Output the [X, Y] coordinate of the center of the cell containing the given text.  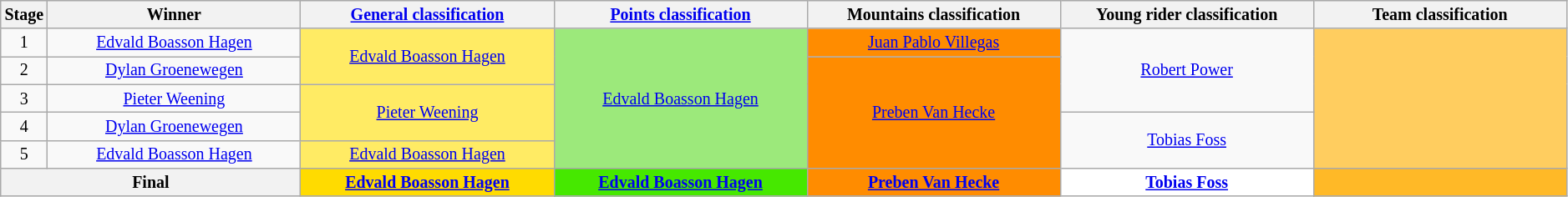
Team classification [1440, 15]
Mountains classification [934, 15]
Points classification [680, 15]
2 [24, 70]
5 [24, 154]
4 [24, 127]
Young rider classification [1186, 15]
Juan Pablo Villegas [934, 43]
Stage [24, 15]
Winner [174, 15]
Robert Power [1186, 71]
1 [24, 43]
Final [150, 182]
3 [24, 98]
General classification [428, 15]
